From the cell containing the given text, extract its center point as [x, y] coordinate. 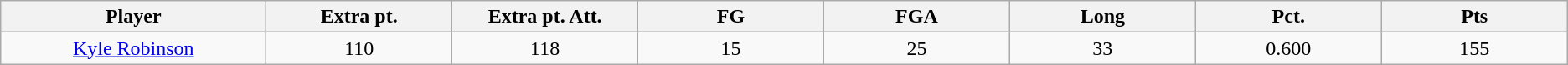
110 [359, 48]
33 [1102, 48]
118 [545, 48]
Long [1102, 17]
Pts [1474, 17]
155 [1474, 48]
Pct. [1288, 17]
FGA [916, 17]
25 [916, 48]
15 [731, 48]
Player [134, 17]
0.600 [1288, 48]
Extra pt. [359, 17]
FG [731, 17]
Extra pt. Att. [545, 17]
Kyle Robinson [134, 48]
